Return the (x, y) coordinate for the center point of the cell that contains the specified text.  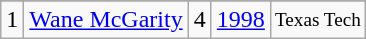
Wane McGarity (106, 20)
1998 (240, 20)
4 (200, 20)
Texas Tech (318, 20)
1 (12, 20)
